Find where the given text appears and provide that cell's center as [X, Y] coordinate. 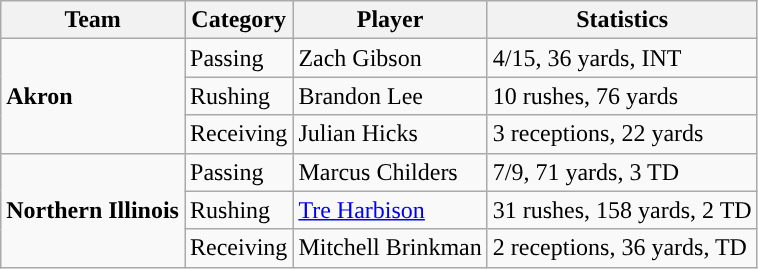
Northern Illinois [93, 210]
Marcus Childers [390, 172]
Brandon Lee [390, 96]
Zach Gibson [390, 58]
Category [238, 20]
4/15, 36 yards, INT [622, 58]
7/9, 71 yards, 3 TD [622, 172]
Julian Hicks [390, 134]
Mitchell Brinkman [390, 248]
Player [390, 20]
Team [93, 20]
3 receptions, 22 yards [622, 134]
2 receptions, 36 yards, TD [622, 248]
31 rushes, 158 yards, 2 TD [622, 210]
Akron [93, 96]
10 rushes, 76 yards [622, 96]
Tre Harbison [390, 210]
Statistics [622, 20]
